From the cell containing the given text, extract its center point as (X, Y) coordinate. 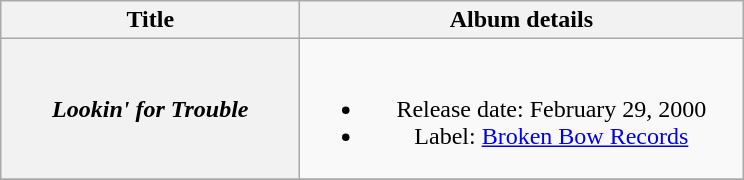
Album details (522, 20)
Lookin' for Trouble (150, 109)
Title (150, 20)
Release date: February 29, 2000Label: Broken Bow Records (522, 109)
